Search for the cell housing the specified text and yield its [X, Y] center coordinate. 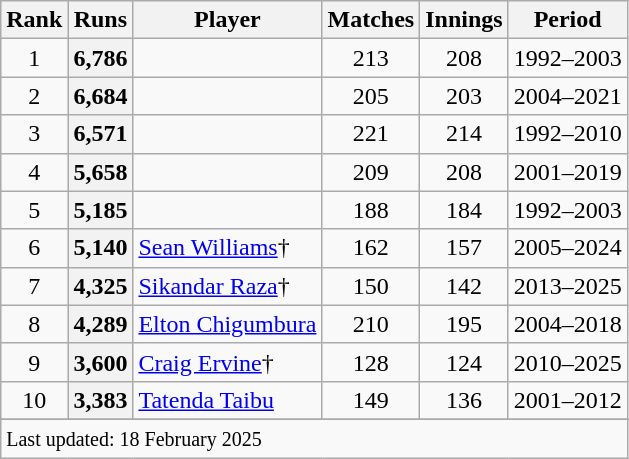
157 [464, 248]
150 [371, 286]
Rank [34, 20]
3,600 [100, 362]
Period [568, 20]
Matches [371, 20]
2004–2018 [568, 324]
Last updated: 18 February 2025 [314, 438]
2 [34, 96]
5,140 [100, 248]
Player [228, 20]
210 [371, 324]
2005–2024 [568, 248]
205 [371, 96]
2013–2025 [568, 286]
Innings [464, 20]
3 [34, 134]
Sean Williams† [228, 248]
10 [34, 400]
Runs [100, 20]
213 [371, 58]
6,684 [100, 96]
195 [464, 324]
136 [464, 400]
4,289 [100, 324]
162 [371, 248]
5,185 [100, 210]
184 [464, 210]
1 [34, 58]
6,786 [100, 58]
9 [34, 362]
124 [464, 362]
3,383 [100, 400]
4,325 [100, 286]
2001–2019 [568, 172]
221 [371, 134]
8 [34, 324]
2001–2012 [568, 400]
188 [371, 210]
Elton Chigumbura [228, 324]
149 [371, 400]
128 [371, 362]
5 [34, 210]
Craig Ervine† [228, 362]
5,658 [100, 172]
Tatenda Taibu [228, 400]
214 [464, 134]
6,571 [100, 134]
142 [464, 286]
2010–2025 [568, 362]
203 [464, 96]
Sikandar Raza† [228, 286]
1992–2010 [568, 134]
7 [34, 286]
209 [371, 172]
4 [34, 172]
6 [34, 248]
2004–2021 [568, 96]
